Locate the cell with the specified text and output its (x, y) center coordinate. 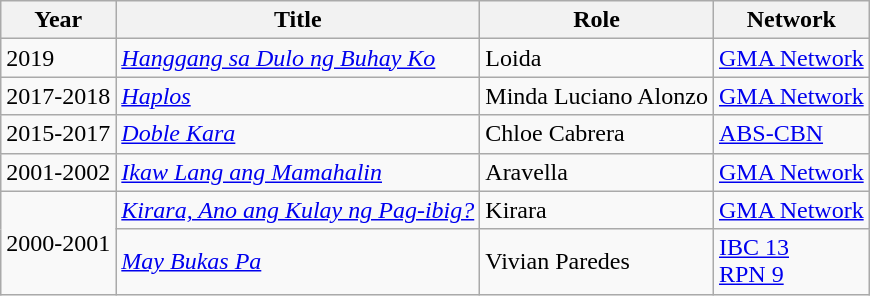
Doble Kara (298, 134)
Year (58, 20)
Title (298, 20)
Vivian Paredes (597, 262)
Kirara (597, 210)
2015-2017 (58, 134)
2000-2001 (58, 242)
Ikaw Lang ang Mamahalin (298, 172)
IBC 13 RPN 9 (791, 262)
Haplos (298, 96)
Kirara, Ano ang Kulay ng Pag-ibig? (298, 210)
Network (791, 20)
May Bukas Pa (298, 262)
2019 (58, 58)
Minda Luciano Alonzo (597, 96)
Loida (597, 58)
Aravella (597, 172)
Chloe Cabrera (597, 134)
2017-2018 (58, 96)
2001-2002 (58, 172)
Role (597, 20)
Hanggang sa Dulo ng Buhay Ko (298, 58)
ABS-CBN (791, 134)
